Return the (X, Y) coordinate for the center point of the cell that contains the specified text.  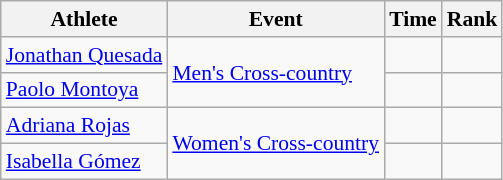
Event (276, 19)
Men's Cross-country (276, 72)
Rank (472, 19)
Isabella Gómez (84, 162)
Time (413, 19)
Women's Cross-country (276, 144)
Paolo Montoya (84, 90)
Jonathan Quesada (84, 55)
Adriana Rojas (84, 126)
Athlete (84, 19)
